From the cell containing the given text, extract its center point as [X, Y] coordinate. 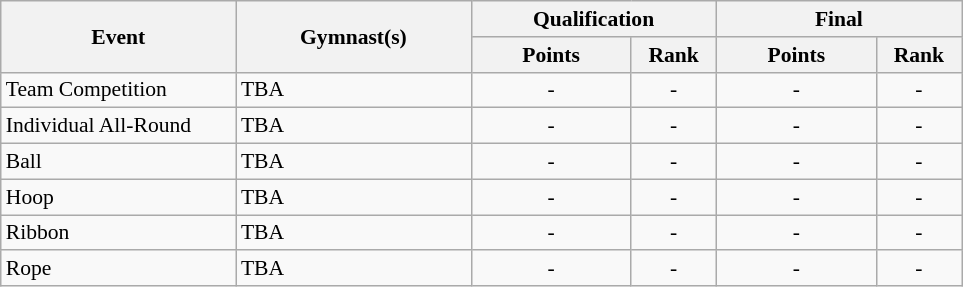
Hoop [118, 197]
Ball [118, 162]
Ribbon [118, 233]
Rope [118, 269]
Individual All-Round [118, 126]
Gymnast(s) [354, 36]
Event [118, 36]
Team Competition [118, 90]
Final [838, 19]
Qualification [594, 19]
